Output the (x, y) coordinate of the center of the cell containing the given text.  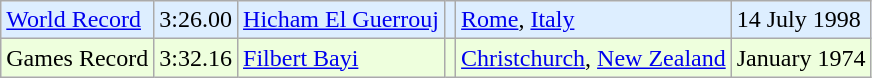
3:26.00 (196, 20)
Christchurch, New Zealand (594, 58)
Hicham El Guerrouj (342, 20)
Games Record (78, 58)
January 1974 (801, 58)
14 July 1998 (801, 20)
Rome, Italy (594, 20)
Filbert Bayi (342, 58)
World Record (78, 20)
3:32.16 (196, 58)
